From the cell containing the given text, extract its center point as (X, Y) coordinate. 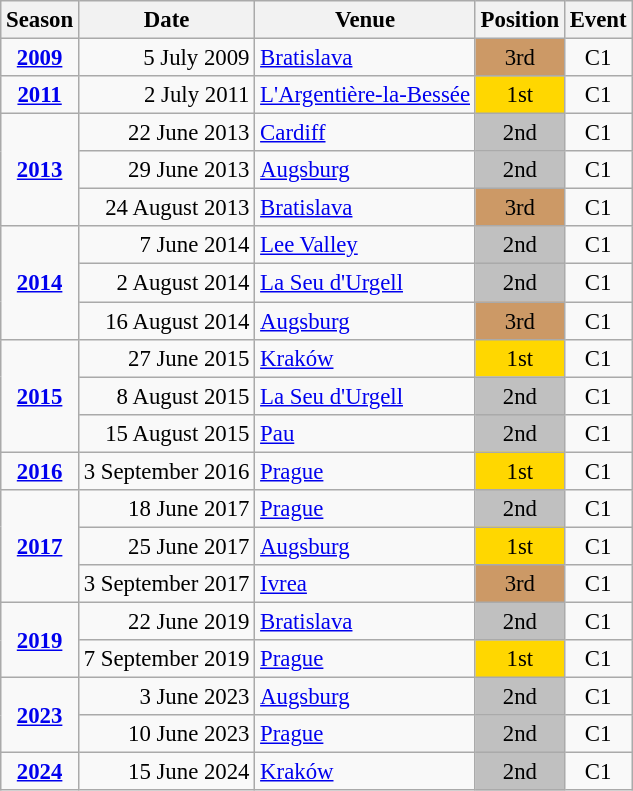
25 June 2017 (166, 546)
24 August 2013 (166, 208)
16 August 2014 (166, 321)
Ivrea (365, 584)
3 June 2023 (166, 697)
Cardiff (365, 133)
2 August 2014 (166, 283)
2011 (40, 95)
2 July 2011 (166, 95)
15 August 2015 (166, 433)
2016 (40, 471)
L'Argentière-la-Bessée (365, 95)
5 July 2009 (166, 58)
27 June 2015 (166, 358)
3 September 2017 (166, 584)
22 June 2013 (166, 133)
2023 (40, 716)
15 June 2024 (166, 772)
22 June 2019 (166, 621)
2009 (40, 58)
Venue (365, 20)
2017 (40, 546)
2014 (40, 282)
2024 (40, 772)
2013 (40, 170)
18 June 2017 (166, 509)
7 September 2019 (166, 659)
2019 (40, 640)
Position (520, 20)
Event (598, 20)
2015 (40, 396)
3 September 2016 (166, 471)
Lee Valley (365, 245)
10 June 2023 (166, 734)
29 June 2013 (166, 170)
Pau (365, 433)
Season (40, 20)
8 August 2015 (166, 396)
Date (166, 20)
7 June 2014 (166, 245)
